Search for the cell housing the specified text and yield its [x, y] center coordinate. 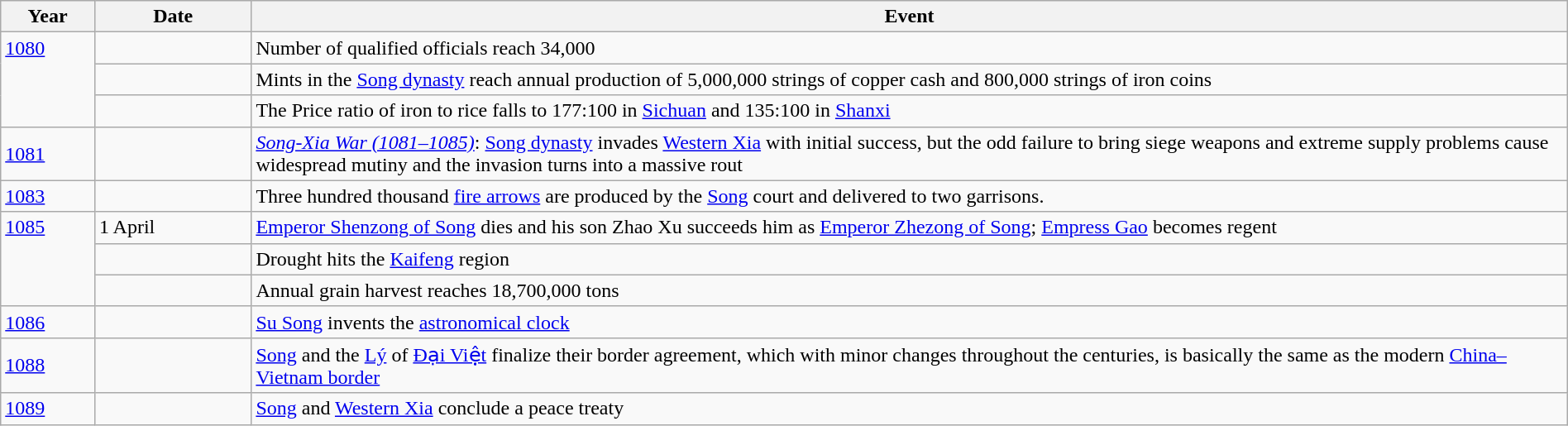
1085 [48, 259]
Event [910, 17]
Three hundred thousand fire arrows are produced by the Song court and delivered to two garrisons. [910, 196]
Su Song invents the astronomical clock [910, 322]
1 April [172, 227]
1088 [48, 366]
1080 [48, 79]
Date [172, 17]
Number of qualified officials reach 34,000 [910, 48]
Annual grain harvest reaches 18,700,000 tons [910, 290]
Drought hits the Kaifeng region [910, 259]
The Price ratio of iron to rice falls to 177:100 in Sichuan and 135:100 in Shanxi [910, 111]
Song and Western Xia conclude a peace treaty [910, 409]
Year [48, 17]
1081 [48, 154]
Emperor Shenzong of Song dies and his son Zhao Xu succeeds him as Emperor Zhezong of Song; Empress Gao becomes regent [910, 227]
1089 [48, 409]
Mints in the Song dynasty reach annual production of 5,000,000 strings of copper cash and 800,000 strings of iron coins [910, 79]
1086 [48, 322]
1083 [48, 196]
